Provide the (X, Y) coordinate of the cell's center where the given text is located.  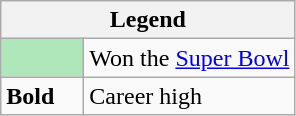
Career high (190, 96)
Legend (148, 20)
Bold (42, 96)
Won the Super Bowl (190, 58)
